For the text-containing cell, return its midpoint in (X, Y) coordinate format. 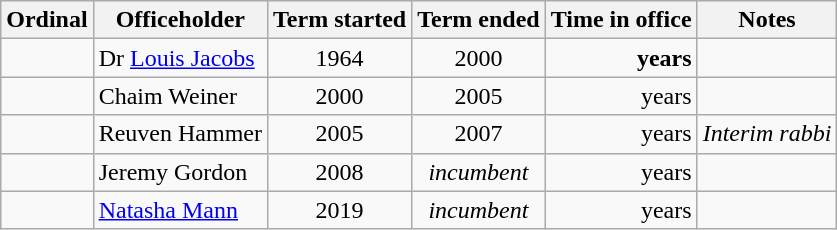
Reuven Hammer (180, 134)
Chaim Weiner (180, 96)
Officeholder (180, 20)
1964 (340, 58)
Natasha Mann (180, 210)
Interim rabbi (767, 134)
Term ended (479, 20)
2008 (340, 172)
Jeremy Gordon (180, 172)
Ordinal (47, 20)
2007 (479, 134)
Term started (340, 20)
2019 (340, 210)
Dr Louis Jacobs (180, 58)
Time in office (621, 20)
Notes (767, 20)
